Detect which cell encompasses the target text, then output its [x, y] center coordinate. 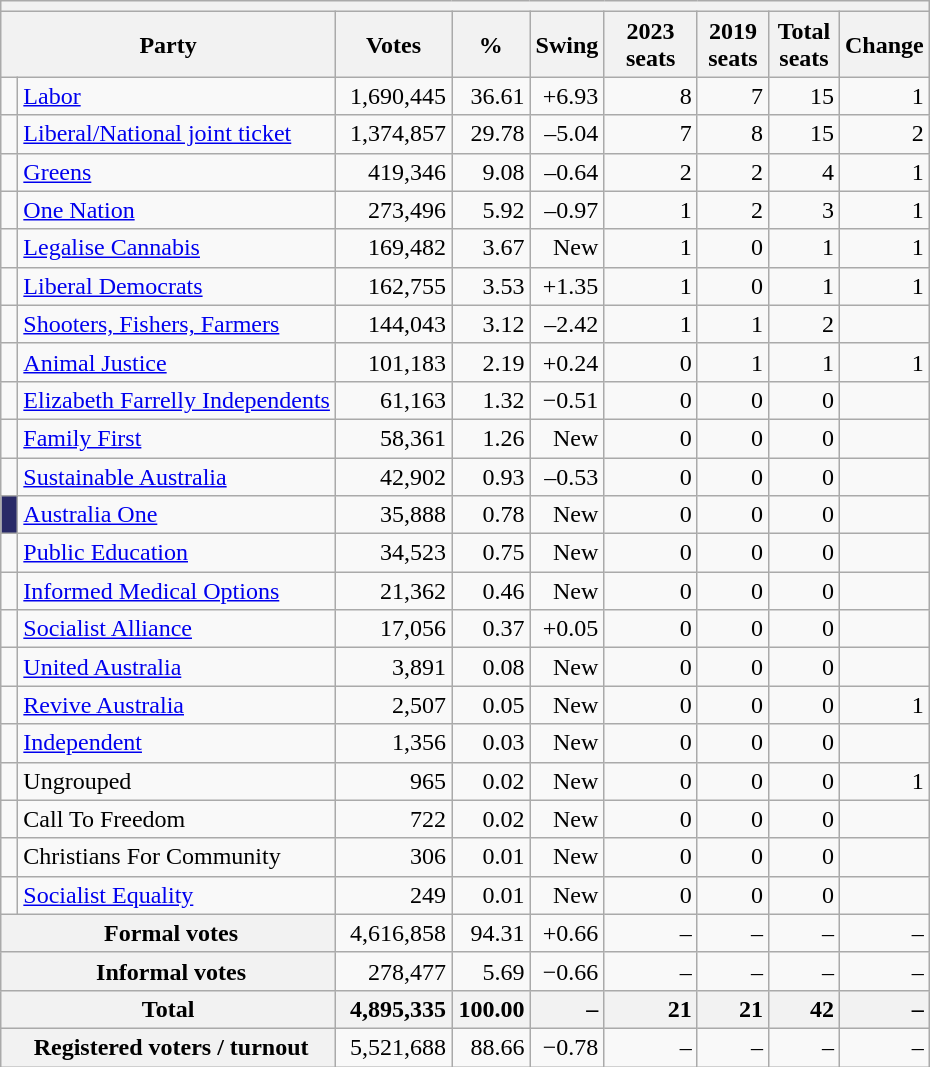
965 [393, 781]
0.93 [492, 477]
2023 seats [651, 44]
Total seats [804, 44]
Elizabeth Farrelly Independents [177, 400]
0.46 [492, 591]
Swing [567, 44]
−0.66 [567, 971]
Ungrouped [177, 781]
Total [168, 1009]
Registered voters / turnout [168, 1047]
+0.05 [567, 629]
100.00 [492, 1009]
3.67 [492, 248]
4,616,858 [393, 933]
Socialist Equality [177, 895]
2,507 [393, 705]
36.61 [492, 96]
144,043 [393, 324]
29.78 [492, 134]
Australia One [177, 515]
273,496 [393, 210]
–0.53 [567, 477]
94.31 [492, 933]
–5.04 [567, 134]
–0.64 [567, 172]
0.78 [492, 515]
0.03 [492, 743]
1,690,445 [393, 96]
Family First [177, 438]
0.37 [492, 629]
Change [885, 44]
+0.24 [567, 362]
−0.51 [567, 400]
1,356 [393, 743]
Party [168, 44]
5.92 [492, 210]
One Nation [177, 210]
Public Education [177, 553]
4 [804, 172]
Informal votes [168, 971]
0.75 [492, 553]
1,374,857 [393, 134]
278,477 [393, 971]
88.66 [492, 1047]
1.26 [492, 438]
3.53 [492, 286]
Liberal Democrats [177, 286]
Legalise Cannabis [177, 248]
2.19 [492, 362]
249 [393, 895]
Socialist Alliance [177, 629]
3 [804, 210]
9.08 [492, 172]
−0.78 [567, 1047]
3.12 [492, 324]
58,361 [393, 438]
3,891 [393, 667]
17,056 [393, 629]
–0.97 [567, 210]
2019 seats [732, 44]
722 [393, 819]
5,521,688 [393, 1047]
% [492, 44]
101,183 [393, 362]
Liberal/National joint ticket [177, 134]
0.08 [492, 667]
–2.42 [567, 324]
4,895,335 [393, 1009]
Votes [393, 44]
Formal votes [168, 933]
Greens [177, 172]
306 [393, 857]
United Australia [177, 667]
169,482 [393, 248]
Shooters, Fishers, Farmers [177, 324]
Sustainable Australia [177, 477]
Labor [177, 96]
Call To Freedom [177, 819]
61,163 [393, 400]
+0.66 [567, 933]
Animal Justice [177, 362]
42,902 [393, 477]
Christians For Community [177, 857]
419,346 [393, 172]
+6.93 [567, 96]
Independent [177, 743]
Informed Medical Options [177, 591]
21,362 [393, 591]
162,755 [393, 286]
1.32 [492, 400]
Revive Australia [177, 705]
+1.35 [567, 286]
34,523 [393, 553]
42 [804, 1009]
35,888 [393, 515]
5.69 [492, 971]
0.05 [492, 705]
